Capture the cell that displays the provided text and extract its (X, Y) central coordinate. 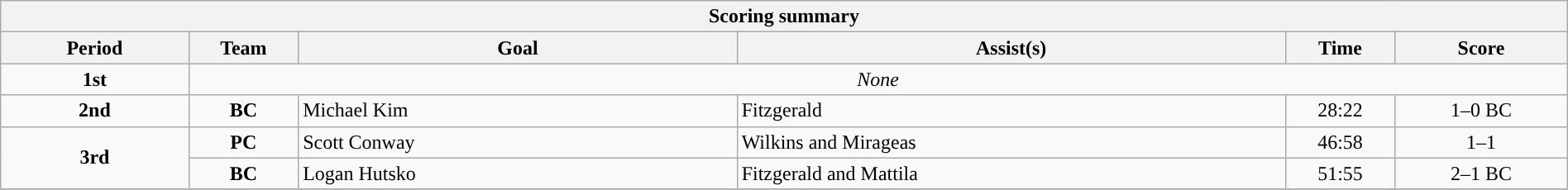
3rd (94, 158)
Fitzgerald and Mattila (1011, 173)
Fitzgerald (1011, 111)
Scoring summary (784, 17)
2–1 BC (1481, 173)
2nd (94, 111)
Period (94, 48)
Wilkins and Mirageas (1011, 142)
Time (1340, 48)
Logan Hutsko (518, 173)
1st (94, 79)
Team (243, 48)
1–1 (1481, 142)
1–0 BC (1481, 111)
Scott Conway (518, 142)
Assist(s) (1011, 48)
28:22 (1340, 111)
None (878, 79)
PC (243, 142)
Score (1481, 48)
46:58 (1340, 142)
51:55 (1340, 173)
Michael Kim (518, 111)
Goal (518, 48)
